Return the (X, Y) coordinate for the center point of the cell that contains the specified text.  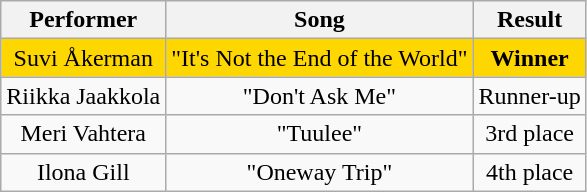
Winner (530, 58)
Runner-up (530, 96)
Riikka Jaakkola (84, 96)
"Tuulee" (320, 134)
Meri Vahtera (84, 134)
"Oneway Trip" (320, 172)
4th place (530, 172)
"It's Not the End of the World" (320, 58)
Suvi Åkerman (84, 58)
Performer (84, 20)
Result (530, 20)
Song (320, 20)
3rd place (530, 134)
Ilona Gill (84, 172)
"Don't Ask Me" (320, 96)
